Locate the cell with the specified text and output its [x, y] center coordinate. 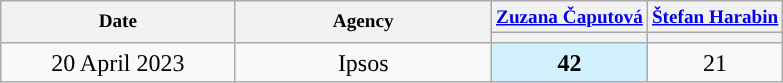
Agency [364, 22]
20 April 2023 [118, 62]
Zuzana Čaputová [570, 17]
21 [715, 62]
Štefan Harabin [715, 17]
Date [118, 22]
Ipsos [364, 62]
42 [570, 62]
